Provide the [x, y] coordinate of the cell's center where the given text is located.  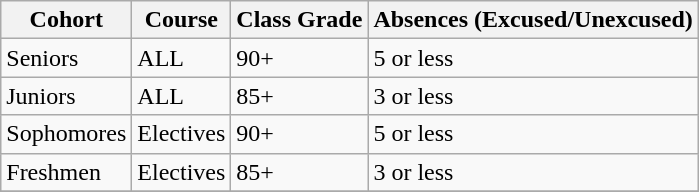
Juniors [66, 96]
Sophomores [66, 134]
Freshmen [66, 172]
Cohort [66, 20]
Class Grade [300, 20]
Absences (Excused/Unexcused) [533, 20]
Course [182, 20]
Seniors [66, 58]
